Determine the [X, Y] coordinate at the center of the cell enclosing the given text.  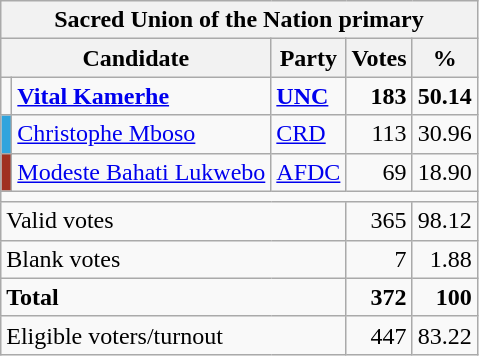
7 [379, 259]
30.96 [444, 134]
50.14 [444, 96]
69 [379, 172]
Total [174, 297]
Sacred Union of the Nation primary [239, 20]
98.12 [444, 221]
372 [379, 297]
365 [379, 221]
183 [379, 96]
83.22 [444, 335]
447 [379, 335]
100 [444, 297]
% [444, 58]
UNC [308, 96]
Valid votes [174, 221]
Modeste Bahati Lukwebo [142, 172]
Vital Kamerhe [142, 96]
Votes [379, 58]
Party [308, 58]
Blank votes [174, 259]
Candidate [136, 58]
Eligible voters/turnout [174, 335]
113 [379, 134]
AFDC [308, 172]
CRD [308, 134]
18.90 [444, 172]
1.88 [444, 259]
Christophe Mboso [142, 134]
